Capture the cell that displays the provided text and extract its (X, Y) central coordinate. 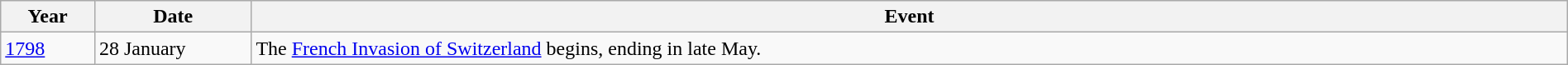
28 January (172, 48)
Date (172, 17)
1798 (48, 48)
Year (48, 17)
Event (910, 17)
The French Invasion of Switzerland begins, ending in late May. (910, 48)
